Capture the cell that displays the provided text and extract its [x, y] central coordinate. 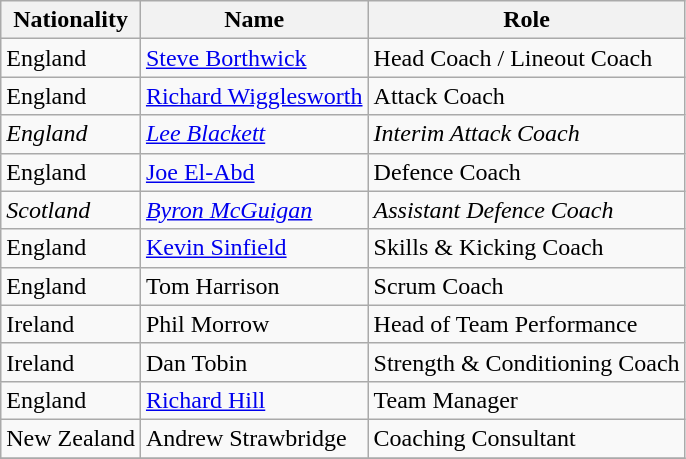
Assistant Defence Coach [526, 210]
Steve Borthwick [254, 58]
Joe El-Abd [254, 172]
Lee Blackett [254, 134]
New Zealand [71, 438]
Scrum Coach [526, 286]
Andrew Strawbridge [254, 438]
Skills & Kicking Coach [526, 248]
Role [526, 20]
Head of Team Performance [526, 324]
Tom Harrison [254, 286]
Richard Hill [254, 400]
Head Coach / Lineout Coach [526, 58]
Name [254, 20]
Interim Attack Coach [526, 134]
Richard Wigglesworth [254, 96]
Phil Morrow [254, 324]
Dan Tobin [254, 362]
Nationality [71, 20]
Byron McGuigan [254, 210]
Scotland [71, 210]
Defence Coach [526, 172]
Kevin Sinfield [254, 248]
Strength & Conditioning Coach [526, 362]
Coaching Consultant [526, 438]
Attack Coach [526, 96]
Team Manager [526, 400]
